Extract the [x, y] coordinate from the center of the cell holding the provided text.  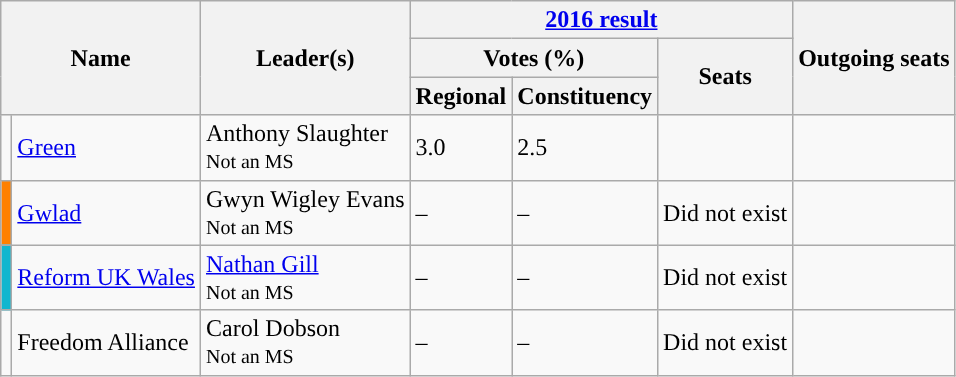
Leader(s) [305, 58]
Votes (%) [534, 58]
2016 result [602, 20]
Nathan Gill Not an MS [305, 278]
3.0 [461, 148]
Name [101, 58]
2.5 [585, 148]
Anthony Slaughter Not an MS [305, 148]
Seats [726, 77]
Green [106, 148]
Gwlad [106, 212]
Freedom Alliance [106, 342]
Gwyn Wigley Evans Not an MS [305, 212]
Outgoing seats [874, 58]
Reform UK Wales [106, 278]
Regional [461, 96]
Carol DobsonNot an MS [305, 342]
Constituency [585, 96]
